Identify which cell holds the provided text, then report its (X, Y) central coordinate. 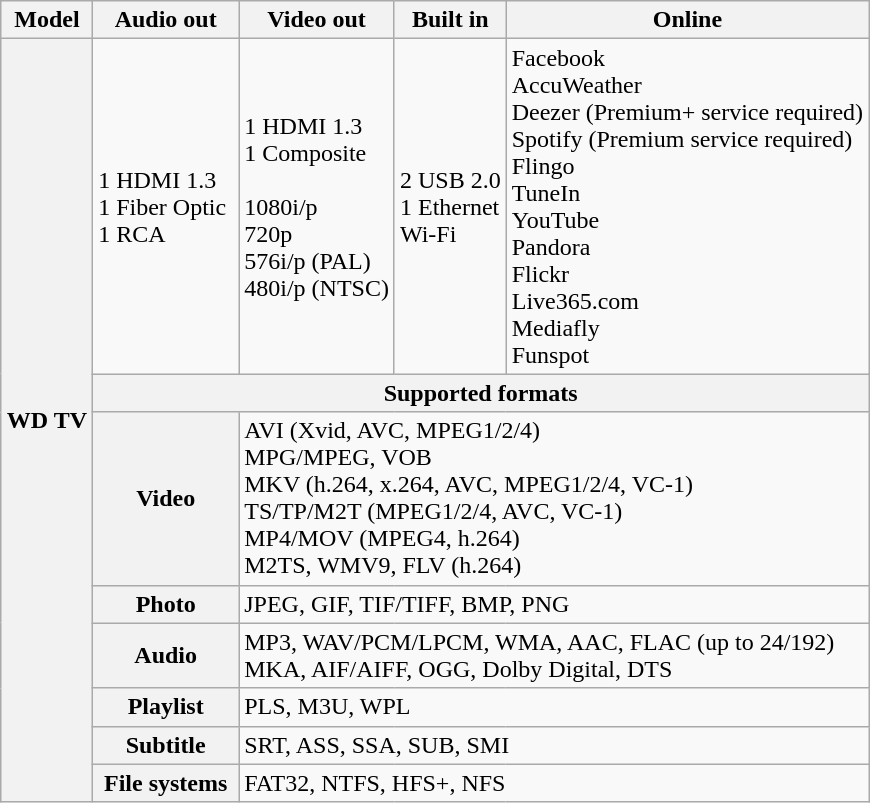
Built in (450, 20)
Model (46, 20)
Video out (317, 20)
Online (687, 20)
MP3, WAV/PCM/LPCM, WMA, AAC, FLAC (up to 24/192)MKA, AIF/AIFF, OGG, Dolby Digital, DTS (554, 656)
Audio (166, 656)
FacebookAccuWeatherDeezer (Premium+ service required)Spotify (Premium service required)FlingoTuneInYouTubePandoraFlickrLive365.comMediaflyFunspot (687, 206)
Photo (166, 604)
WD TV (46, 421)
Video (166, 498)
Supported formats (481, 393)
PLS, M3U, WPL (554, 707)
Playlist (166, 707)
Audio out (166, 20)
Subtitle (166, 745)
FAT32, NTFS, HFS+, NFS (554, 783)
1 HDMI 1.31 Fiber Optic1 RCA (166, 206)
JPEG, GIF, TIF/TIFF, BMP, PNG (554, 604)
SRT, ASS, SSA, SUB, SMI (554, 745)
2 USB 2.01 Ethernet Wi-Fi (450, 206)
File systems (166, 783)
1 HDMI 1.31 Composite1080i/p720p576i/p (PAL)480i/p (NTSC) (317, 206)
